Extract the (x, y) coordinate from the center of the cell holding the provided text.  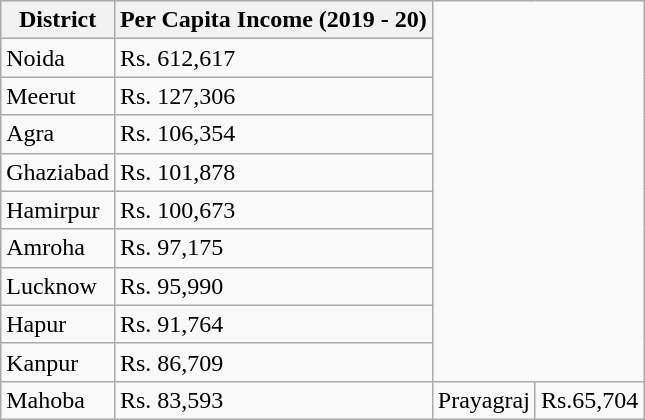
Rs. 86,709 (273, 362)
Prayagraj (484, 400)
Lucknow (58, 286)
Kanpur (58, 362)
Agra (58, 134)
Rs. 91,764 (273, 324)
Meerut (58, 96)
Hamirpur (58, 210)
Rs. 106,354 (273, 134)
Rs. 100,673 (273, 210)
Hapur (58, 324)
Rs. 97,175 (273, 248)
Rs.65,704 (589, 400)
Per Capita Income (2019 - 20) (273, 20)
District (58, 20)
Rs. 83,593 (273, 400)
Ghaziabad (58, 172)
Noida (58, 58)
Rs. 612,617 (273, 58)
Rs. 101,878 (273, 172)
Rs. 127,306 (273, 96)
Amroha (58, 248)
Rs. 95,990 (273, 286)
Mahoba (58, 400)
